Pinpoint the cell where the given text exists, returning its [X, Y] midpoint coordinate. 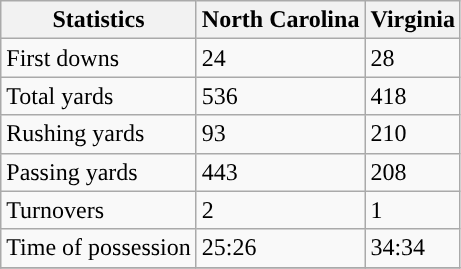
First downs [99, 58]
Total yards [99, 96]
Rushing yards [99, 134]
1 [413, 210]
25:26 [280, 248]
28 [413, 58]
Statistics [99, 20]
443 [280, 172]
Turnovers [99, 210]
93 [280, 134]
North Carolina [280, 20]
418 [413, 96]
34:34 [413, 248]
208 [413, 172]
24 [280, 58]
2 [280, 210]
536 [280, 96]
Virginia [413, 20]
Passing yards [99, 172]
210 [413, 134]
Time of possession [99, 248]
